Provide the (x, y) coordinate of the cell's center where the given text is located.  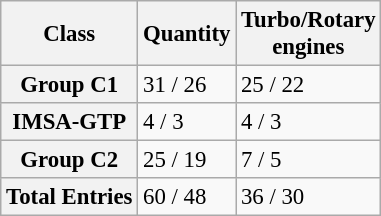
36 / 30 (308, 197)
Total Entries (70, 197)
7 / 5 (308, 160)
31 / 26 (187, 85)
25 / 19 (187, 160)
IMSA-GTP (70, 122)
60 / 48 (187, 197)
Group C2 (70, 160)
Turbo/Rotaryengines (308, 34)
Group C1 (70, 85)
25 / 22 (308, 85)
Class (70, 34)
Quantity (187, 34)
